Search for the cell housing the specified text and yield its (X, Y) center coordinate. 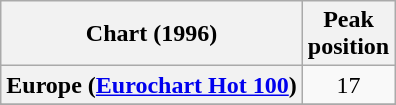
Europe (Eurochart Hot 100) (152, 85)
Chart (1996) (152, 34)
Peakposition (348, 34)
17 (348, 85)
